Identify which cell holds the provided text, then report its (X, Y) central coordinate. 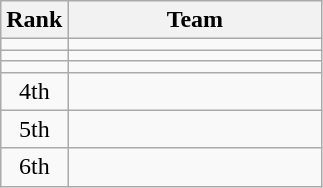
Rank (34, 20)
5th (34, 129)
Team (195, 20)
4th (34, 91)
6th (34, 167)
